Find where the given text appears and provide that cell's center as [X, Y] coordinate. 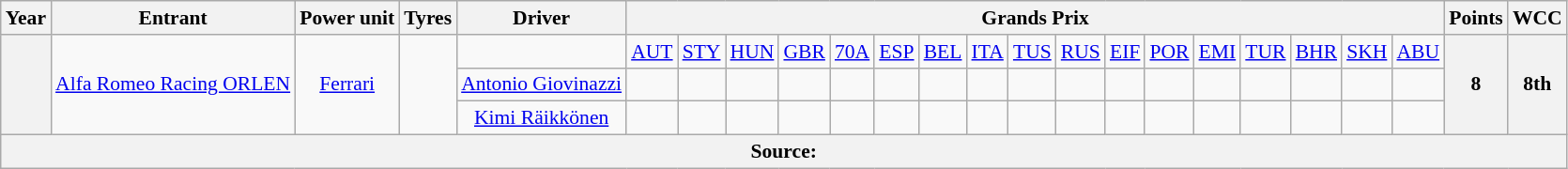
RUS [1081, 52]
Entrant [173, 18]
8 [1476, 84]
POR [1169, 52]
Tyres [428, 18]
STY [702, 52]
EMI [1218, 52]
ITA [988, 52]
Antonio Giovinazzi [541, 84]
BHR [1316, 52]
TUS [1033, 52]
TUR [1266, 52]
WCC [1538, 18]
Source: [784, 152]
AUT [652, 52]
Driver [541, 18]
Kimi Räikkönen [541, 118]
70A [853, 52]
ABU [1418, 52]
Alfa Romeo Racing ORLEN [173, 84]
Power unit [347, 18]
SKH [1367, 52]
GBR [804, 52]
Ferrari [347, 84]
Year [26, 18]
ESP [896, 52]
Grands Prix [1035, 18]
HUN [753, 52]
Points [1476, 18]
EIF [1125, 52]
8th [1538, 84]
BEL [943, 52]
